Return the [X, Y] coordinate for the center point of the cell that contains the specified text.  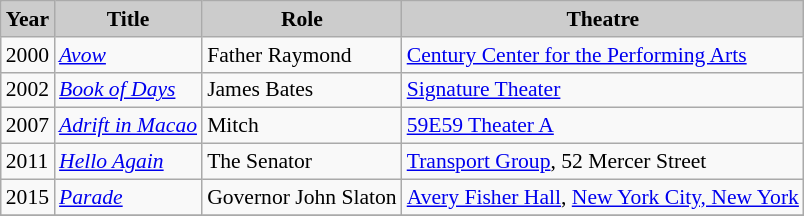
2011 [28, 162]
2015 [28, 197]
Father Raymond [302, 55]
Avery Fisher Hall, New York City, New York [603, 197]
2007 [28, 126]
2002 [28, 90]
Mitch [302, 126]
James Bates [302, 90]
The Senator [302, 162]
Avow [128, 55]
Adrift in Macao [128, 126]
Governor John Slaton [302, 197]
Signature Theater [603, 90]
59E59 Theater A [603, 126]
Role [302, 19]
Transport Group, 52 Mercer Street [603, 162]
Title [128, 19]
2000 [28, 55]
Hello Again [128, 162]
Century Center for the Performing Arts [603, 55]
Theatre [603, 19]
Parade [128, 197]
Book of Days [128, 90]
Year [28, 19]
